From the cell containing the given text, extract its center point as [X, Y] coordinate. 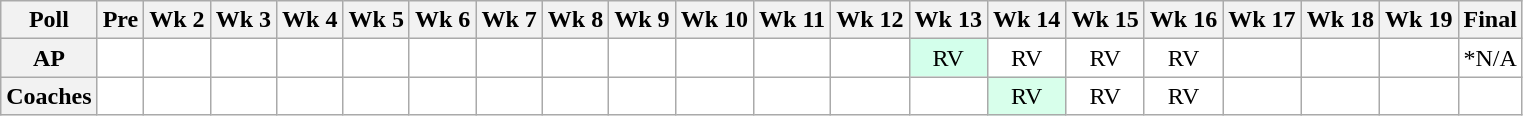
Wk 18 [1340, 20]
Wk 15 [1105, 20]
Wk 7 [509, 20]
AP [49, 58]
Wk 13 [948, 20]
Poll [49, 20]
Pre [120, 20]
Wk 3 [243, 20]
Wk 17 [1262, 20]
Wk 12 [870, 20]
Wk 10 [714, 20]
*N/A [1490, 58]
Wk 6 [442, 20]
Wk 2 [177, 20]
Final [1490, 20]
Coaches [49, 96]
Wk 19 [1419, 20]
Wk 5 [376, 20]
Wk 8 [575, 20]
Wk 11 [792, 20]
Wk 14 [1026, 20]
Wk 9 [642, 20]
Wk 16 [1183, 20]
Wk 4 [310, 20]
